Return (X, Y) of the center of cell containing provided text 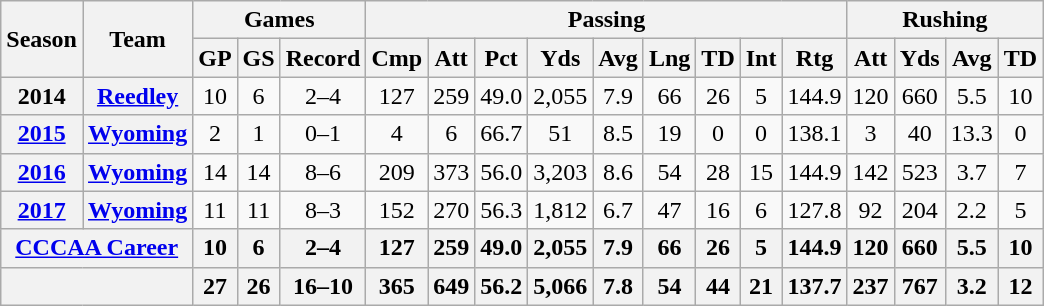
2.2 (972, 210)
21 (761, 286)
16 (718, 210)
GS (258, 58)
Record (323, 58)
2015 (42, 134)
13.3 (972, 134)
137.7 (814, 286)
4 (397, 134)
40 (920, 134)
5,066 (560, 286)
2 (215, 134)
8.5 (618, 134)
3 (870, 134)
7 (1020, 172)
2016 (42, 172)
Passing (606, 20)
2014 (42, 96)
270 (452, 210)
47 (669, 210)
19 (669, 134)
66.7 (502, 134)
6.7 (618, 210)
16–10 (323, 286)
Pct (502, 58)
523 (920, 172)
138.1 (814, 134)
51 (560, 134)
Reedley (137, 96)
8.6 (618, 172)
Lng (669, 58)
GP (215, 58)
373 (452, 172)
56.2 (502, 286)
0–1 (323, 134)
92 (870, 210)
204 (920, 210)
1,812 (560, 210)
767 (920, 286)
1 (258, 134)
152 (397, 210)
8–3 (323, 210)
3.7 (972, 172)
CCCAA Career (97, 248)
Games (280, 20)
12 (1020, 286)
Int (761, 58)
Team (137, 39)
209 (397, 172)
7.8 (618, 286)
44 (718, 286)
649 (452, 286)
56.0 (502, 172)
237 (870, 286)
Season (42, 39)
2017 (42, 210)
Rtg (814, 58)
142 (870, 172)
3.2 (972, 286)
15 (761, 172)
Cmp (397, 58)
27 (215, 286)
3,203 (560, 172)
8–6 (323, 172)
56.3 (502, 210)
28 (718, 172)
365 (397, 286)
127.8 (814, 210)
Rushing (945, 20)
